Identify which cell holds the provided text, then report its [x, y] central coordinate. 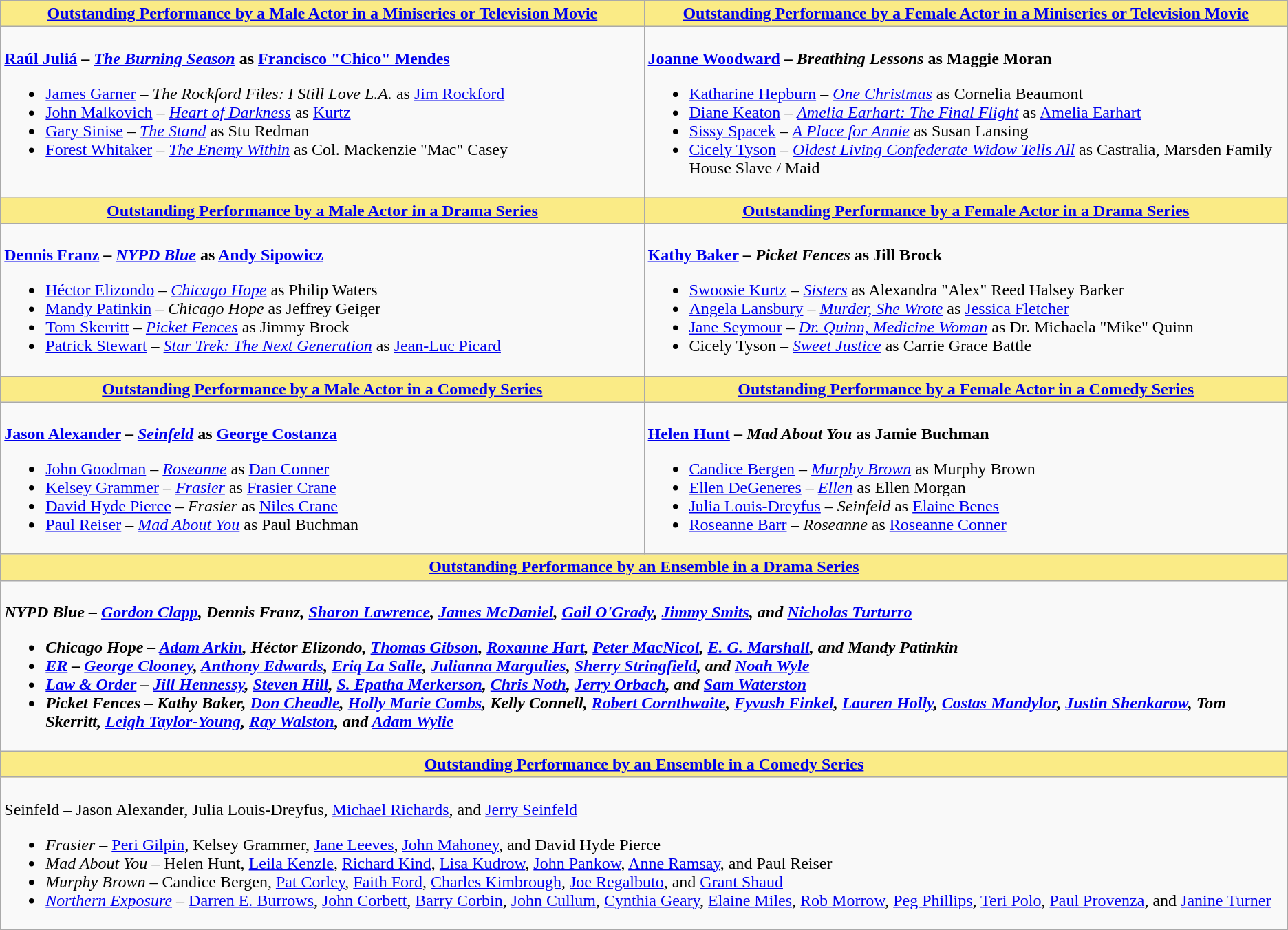
Outstanding Performance by a Female Actor in a Comedy Series [966, 389]
Outstanding Performance by a Male Actor in a Comedy Series [322, 389]
Outstanding Performance by a Female Actor in a Drama Series [966, 211]
Outstanding Performance by a Male Actor in a Drama Series [322, 211]
Outstanding Performance by a Female Actor in a Miniseries or Television Movie [966, 14]
Outstanding Performance by an Ensemble in a Drama Series [644, 567]
Outstanding Performance by an Ensemble in a Comedy Series [644, 764]
Outstanding Performance by a Male Actor in a Miniseries or Television Movie [322, 14]
